From the cell containing the given text, extract its center point as [X, Y] coordinate. 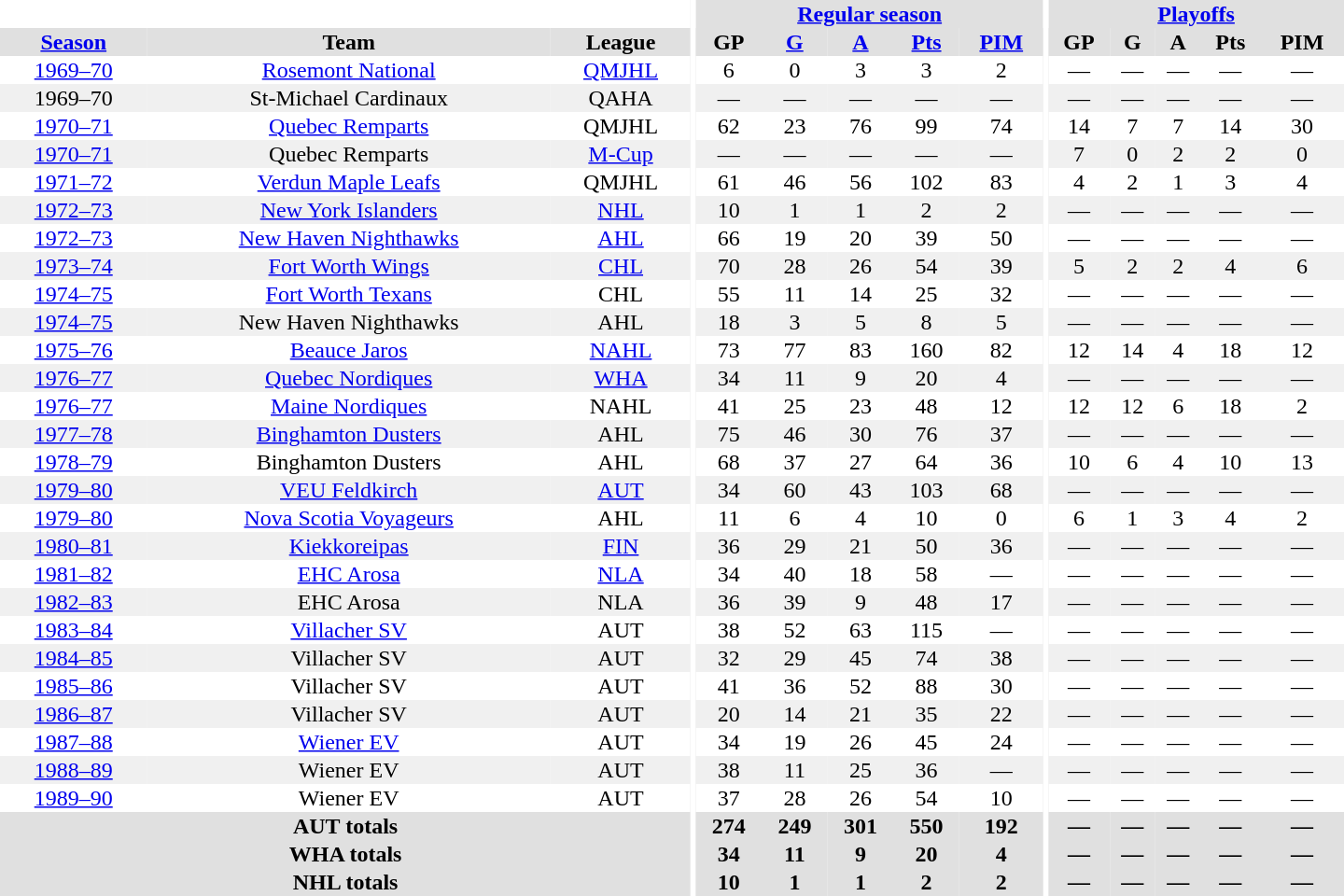
88 [926, 686]
Verdun Maple Leafs [348, 182]
58 [926, 574]
1977–78 [73, 434]
22 [1001, 714]
192 [1001, 826]
1988–89 [73, 770]
FIN [621, 546]
77 [795, 350]
M-Cup [621, 154]
WHA [621, 378]
35 [926, 714]
QAHA [621, 98]
102 [926, 182]
24 [1001, 742]
1975–76 [73, 350]
Fort Worth Wings [348, 266]
63 [861, 630]
99 [926, 126]
274 [730, 826]
62 [730, 126]
17 [1001, 602]
1981–82 [73, 574]
1984–85 [73, 658]
66 [730, 238]
1973–74 [73, 266]
55 [730, 294]
1983–84 [73, 630]
NHL totals [345, 882]
1971–72 [73, 182]
Quebec Nordiques [348, 378]
Maine Nordiques [348, 406]
League [621, 42]
27 [861, 462]
1982–83 [73, 602]
103 [926, 490]
75 [730, 434]
70 [730, 266]
249 [795, 826]
WHA totals [345, 854]
64 [926, 462]
Season [73, 42]
1978–79 [73, 462]
VEU Feldkirch [348, 490]
13 [1302, 462]
Fort Worth Texans [348, 294]
8 [926, 322]
56 [861, 182]
New York Islanders [348, 210]
160 [926, 350]
1980–81 [73, 546]
AUT totals [345, 826]
82 [1001, 350]
61 [730, 182]
Regular season [870, 14]
Playoffs [1197, 14]
550 [926, 826]
1987–88 [73, 742]
73 [730, 350]
60 [795, 490]
115 [926, 630]
Kiekkoreipas [348, 546]
Rosemont National [348, 70]
1985–86 [73, 686]
Team [348, 42]
301 [861, 826]
St-Michael Cardinaux [348, 98]
Beauce Jaros [348, 350]
1989–90 [73, 798]
1986–87 [73, 714]
40 [795, 574]
Nova Scotia Voyageurs [348, 518]
43 [861, 490]
NHL [621, 210]
